Pinpoint the cell where the given text exists, returning its [X, Y] midpoint coordinate. 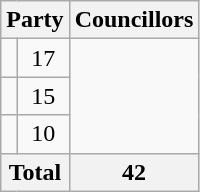
Total [35, 172]
10 [43, 134]
15 [43, 96]
Councillors [134, 20]
Party [35, 20]
42 [134, 172]
17 [43, 58]
